Capture the cell that displays the provided text and extract its [x, y] central coordinate. 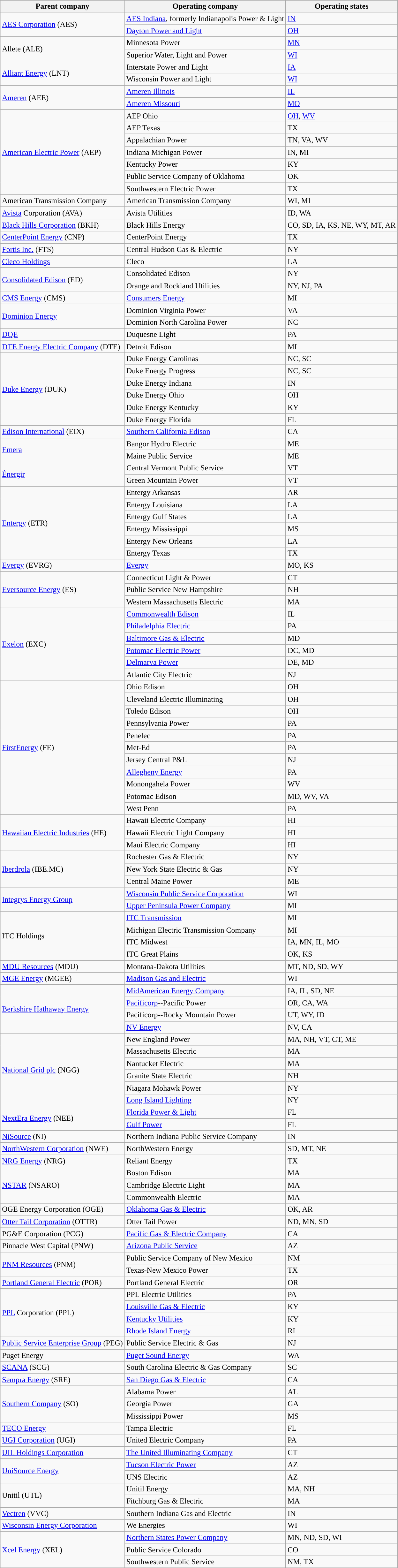
Dominion North Carolina Power [205, 322]
Unitil Energy [205, 1489]
Duke Energy Ohio [205, 395]
NM [342, 1258]
Portland General Electric (POR) [63, 1282]
Dayton Power and Light [205, 31]
Minnesota Power [205, 43]
CO, SD, IA, KS, NE, WY, MT, AR [342, 225]
Tampa Electric [205, 1428]
Duke Energy Florida [205, 420]
NC [342, 322]
ID, WA [342, 213]
Madison Gas and Electric [205, 979]
Puget Sound Energy [205, 1355]
TECO Energy [63, 1428]
Otter Tail Power [205, 1222]
Duke Energy Progress [205, 371]
Entergy New Orleans [205, 541]
DTE Energy Electric Company (DTE) [63, 346]
Eversource Energy (ES) [63, 590]
Berkshire Hathaway Energy [63, 1009]
WA [342, 1355]
Entergy Texas [205, 553]
Public Service New Hampshire [205, 590]
Fortis Inc. (FTS) [63, 249]
Long Island Lighting [205, 1100]
Pacificorp--Rocky Mountain Power [205, 1015]
OK, AR [342, 1209]
OGE Energy Corporation (OGE) [63, 1209]
PG&E Corporation (PCG) [63, 1234]
NM, TX [342, 1562]
Vectren (VVC) [63, 1513]
Toledo Edison [205, 711]
Dominion Virginia Power [205, 310]
MD [342, 638]
Duquesne Light [205, 334]
SCANA (SCG) [63, 1367]
UGI Corporation (UGI) [63, 1440]
MidAmerican Energy Company [205, 991]
Public Service Colorado [205, 1550]
ND, MN, SD [342, 1222]
CenterPoint Energy [205, 237]
Wisconsin Power and Light [205, 79]
Florida Power & Light [205, 1112]
OK, KS [342, 954]
Gulf Power [205, 1124]
Consumers Energy [205, 298]
NY, NJ, PA [342, 286]
San Diego Gas & Electric [205, 1380]
Operating states [342, 6]
MT, ND, SD, WY [342, 966]
Unitil (UTL) [63, 1495]
Entergy Gulf States [205, 517]
PPL Corporation (PPL) [63, 1313]
Nantucket Electric [205, 1064]
AEP Ohio [205, 116]
OR, CA, WA [342, 1003]
DC, MD [342, 650]
NV, CA [342, 1027]
Western Massachusetts Electric [205, 602]
Niagara Mohawk Power [205, 1088]
Mississippi Power [205, 1416]
Cleco Holdings [63, 261]
SD, MT, NE [342, 1149]
Xcel Energy (XEL) [63, 1550]
PNM Resources (PNM) [63, 1264]
VA [342, 310]
Kentucky Utilities [205, 1319]
Upper Peninsula Power Company [205, 905]
UIL Holdings Corporation [63, 1452]
WV [342, 784]
Hawaii Electric Company [205, 821]
Rochester Gas & Electric [205, 857]
Black Hills Corporation (BKH) [63, 225]
National Grid plc (NGG) [63, 1070]
MN, ND, SD, WI [342, 1538]
Public Service Enterprise Group (PEG) [63, 1343]
Fitchburg Gas & Electric [205, 1501]
Arizona Public Service [205, 1246]
WI, MI [342, 201]
Maine Public Service [205, 456]
NorthWestern Corporation (NWE) [63, 1149]
Entergy (ETR) [63, 523]
Baltimore Gas & Electric [205, 638]
SC [342, 1367]
Northern States Power Company [205, 1538]
MD, WV, VA [342, 796]
Portland General Electric [205, 1282]
Iberdrola (IBE.MC) [63, 869]
Ameren Illinois [205, 91]
Massachusetts Electric [205, 1051]
Potomac Edison [205, 796]
Tucson Electric Power [205, 1465]
The United Illuminating Company [205, 1452]
Philadelphia Electric [205, 626]
Delmarva Power [205, 663]
OR [342, 1282]
Pinnacle West Capital (PNW) [63, 1246]
UT, WY, ID [342, 1015]
Rhode Island Energy [205, 1331]
Oklahoma Gas & Electric [205, 1209]
Allete (ALE) [63, 49]
AR [342, 492]
PPL Electric Utilities [205, 1294]
UNS Electric [205, 1477]
NV Energy [205, 1027]
Reliant Energy [205, 1161]
New England Power [205, 1039]
IN, MI [342, 152]
Michigan Electric Transmission Company [205, 930]
Emera [63, 450]
AL [342, 1392]
Interstate Power and Light [205, 67]
OH, WV [342, 116]
AES Indiana, formerly Indianapolis Power & Light [205, 19]
Boston Edison [205, 1173]
IA, MN, IL, MO [342, 942]
ITC Midwest [205, 942]
Southwestern Electric Power [205, 189]
Granite State Electric [205, 1076]
ITC Great Plains [205, 954]
Pennsylvania Power [205, 723]
MO [342, 103]
Duke Energy (DUK) [63, 389]
Met-Ed [205, 748]
Integrys Energy Group [63, 899]
Parent company [63, 6]
Maui Electric Company [205, 845]
CO [342, 1550]
TN, VA, WV [342, 140]
MGE Energy (MGEE) [63, 979]
MO, KS [342, 565]
Connecticut Light & Power [205, 578]
Alliant Energy (LNT) [63, 73]
Cambridge Electric Light [205, 1185]
Southern Indiana Gas and Electric [205, 1513]
Wisconsin Public Service Corporation [205, 893]
Duke Energy Carolinas [205, 359]
Alabama Power [205, 1392]
NRG Energy (NRG) [63, 1161]
Duke Energy Kentucky [205, 407]
Wisconsin Energy Corporation [63, 1526]
United Electric Company [205, 1440]
Evergy [205, 565]
Pacific Gas & Electric Company [205, 1234]
Entergy Arkansas [205, 492]
Georgia Power [205, 1404]
Atlantic City Electric [205, 675]
Northern Indiana Public Service Company [205, 1137]
IA, IL, SD, NE [342, 991]
Consolidated Edison (ED) [63, 280]
Kentucky Power [205, 164]
NSTAR (NSARO) [63, 1185]
Entergy Louisiana [205, 504]
Green Mountain Power [205, 480]
Central Vermont Public Service [205, 468]
Ohio Edison [205, 687]
ITC Holdings [63, 936]
CMS Energy (CMS) [63, 298]
Indiana Michigan Power [205, 152]
Louisville Gas & Electric [205, 1307]
American Electric Power (AEP) [63, 152]
Superior Water, Light and Power [205, 55]
RI [342, 1331]
NiSource (NI) [63, 1137]
Dominion Energy [63, 316]
Bangor Hydro Electric [205, 444]
Southern California Edison [205, 432]
FirstEnergy (FE) [63, 748]
We Energies [205, 1526]
OK [342, 177]
Texas-New Mexico Power [205, 1270]
Ameren Missouri [205, 103]
AEP Texas [205, 128]
Duke Energy Indiana [205, 383]
UniSource Energy [63, 1471]
West Penn [205, 808]
Commonwealth Edison [205, 614]
Jersey Central P&L [205, 760]
GA [342, 1404]
Public Service Electric & Gas [205, 1343]
NextEra Energy (NEE) [63, 1118]
Pacificorp--Pacific Power [205, 1003]
Hawaiian Electric Industries (HE) [63, 833]
Exelon (EXC) [63, 644]
South Carolina Electric & Gas Company [205, 1367]
Detroit Edison [205, 346]
DE, MD [342, 663]
Puget Energy [63, 1355]
CenterPoint Energy (CNP) [63, 237]
Central Hudson Gas & Electric [205, 249]
Ameren (AEE) [63, 97]
Central Maine Power [205, 881]
MA, NH [342, 1489]
IA [342, 67]
Énergir [63, 474]
Black Hills Energy [205, 225]
Penelec [205, 735]
Hawaii Electric Light Company [205, 833]
Monongahela Power [205, 784]
New York State Electric & Gas [205, 869]
MN [342, 43]
Public Service Company of Oklahoma [205, 177]
Commonwealth Electric [205, 1197]
Potomac Electric Power [205, 650]
Montana-Dakota Utilities [205, 966]
Avista Utilities [205, 213]
Cleco [205, 261]
Appalachian Power [205, 140]
Edison International (EIX) [63, 432]
Otter Tail Corporation (OTTR) [63, 1222]
Southwestern Public Service [205, 1562]
NorthWestern Energy [205, 1149]
Entergy Mississippi [205, 529]
Allegheny Energy [205, 772]
AES Corporation (AES) [63, 25]
Evergy (EVRG) [63, 565]
Avista Corporation (AVA) [63, 213]
Operating company [205, 6]
Consolidated Edison [205, 274]
Sempra Energy (SRE) [63, 1380]
Cleveland Electric Illuminating [205, 699]
Southern Company (SO) [63, 1404]
MA, NH, VT, CT, ME [342, 1039]
ITC Transmission [205, 918]
Public Service Company of New Mexico [205, 1258]
DQE [63, 334]
MDU Resources (MDU) [63, 966]
Orange and Rockland Utilities [205, 286]
